Detect which cell encompasses the target text, then output its (x, y) center coordinate. 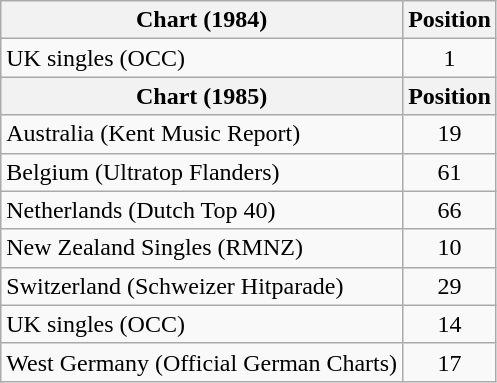
Belgium (Ultratop Flanders) (202, 172)
New Zealand Singles (RMNZ) (202, 248)
19 (450, 134)
66 (450, 210)
Australia (Kent Music Report) (202, 134)
10 (450, 248)
Chart (1985) (202, 96)
14 (450, 324)
1 (450, 58)
Netherlands (Dutch Top 40) (202, 210)
29 (450, 286)
61 (450, 172)
Switzerland (Schweizer Hitparade) (202, 286)
West Germany (Official German Charts) (202, 362)
Chart (1984) (202, 20)
17 (450, 362)
